Provide the (X, Y) coordinate of the cell's center where the given text is located.  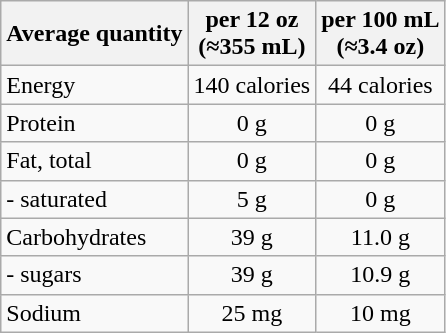
44 calories (380, 85)
10.9 g (380, 275)
per 100 mL(≈3.4 oz) (380, 34)
- saturated (94, 199)
per 12 oz(≈355 mL) (252, 34)
Protein (94, 123)
25 mg (252, 313)
11.0 g (380, 237)
- sugars (94, 275)
Average quantity (94, 34)
5 g (252, 199)
Sodium (94, 313)
140 calories (252, 85)
Fat, total (94, 161)
Carbohydrates (94, 237)
10 mg (380, 313)
Energy (94, 85)
